Detect which cell encompasses the target text, then output its (X, Y) center coordinate. 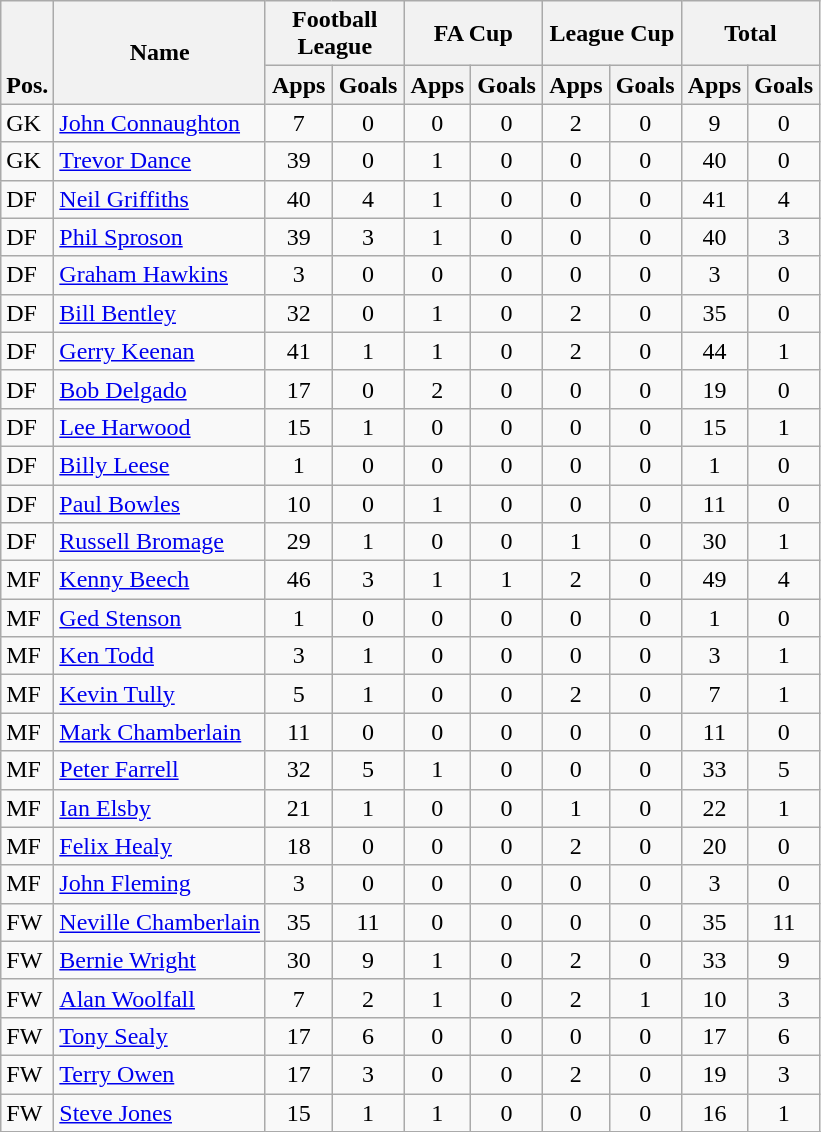
49 (714, 580)
Gerry Keenan (160, 351)
18 (298, 846)
21 (298, 808)
Graham Hawkins (160, 275)
Felix Healy (160, 846)
Lee Harwood (160, 427)
Trevor Dance (160, 161)
Bernie Wright (160, 960)
League Cup (612, 34)
Peter Farrell (160, 770)
Ken Todd (160, 656)
Pos. (28, 52)
Mark Chamberlain (160, 732)
Billy Leese (160, 465)
Bob Delgado (160, 389)
Neil Griffiths (160, 199)
46 (298, 580)
Ged Stenson (160, 618)
Kenny Beech (160, 580)
Bill Bentley (160, 313)
Neville Chamberlain (160, 922)
Russell Bromage (160, 542)
Football League (334, 34)
20 (714, 846)
Tony Sealy (160, 1036)
Terry Owen (160, 1074)
Phil Sproson (160, 237)
Alan Woolfall (160, 998)
FA Cup (474, 34)
Ian Elsby (160, 808)
Kevin Tully (160, 694)
John Connaughton (160, 123)
Steve Jones (160, 1113)
29 (298, 542)
Name (160, 52)
Paul Bowles (160, 503)
Total (750, 34)
22 (714, 808)
44 (714, 351)
16 (714, 1113)
John Fleming (160, 884)
